Pinpoint the cell where the given text exists, returning its (x, y) midpoint coordinate. 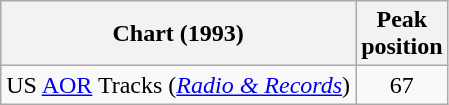
US AOR Tracks (Radio & Records) (178, 85)
67 (402, 85)
Chart (1993) (178, 34)
Peakposition (402, 34)
